Pinpoint the cell where the given text exists, returning its (x, y) midpoint coordinate. 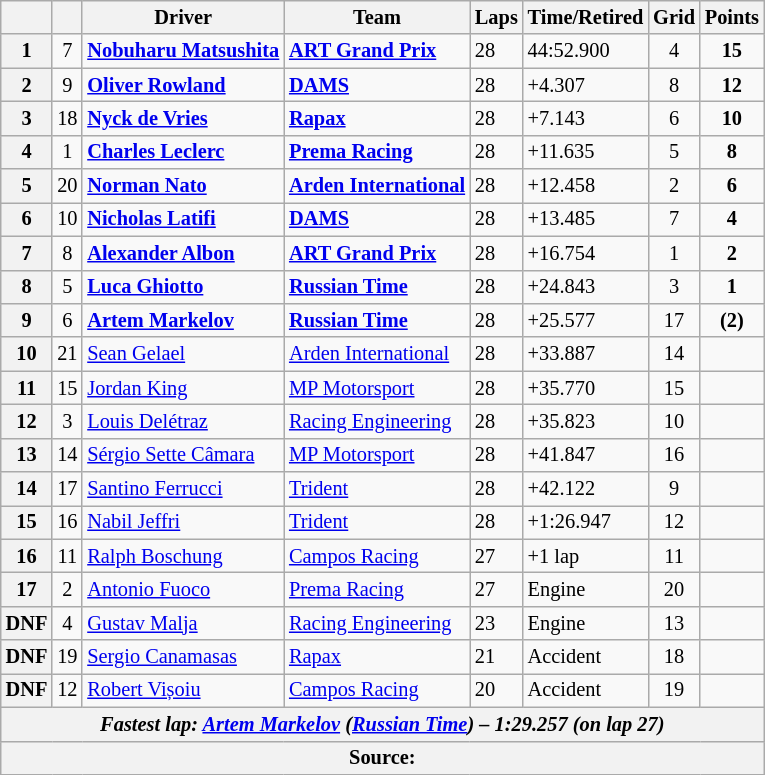
+33.887 (586, 354)
Team (377, 17)
Artem Markelov (183, 320)
+4.307 (586, 85)
Sérgio Sette Câmara (183, 455)
+11.635 (586, 152)
Norman Nato (183, 186)
+1:26.947 (586, 522)
+41.847 (586, 455)
Driver (183, 17)
(2) (732, 320)
Ralph Boschung (183, 556)
+16.754 (586, 253)
Charles Leclerc (183, 152)
Oliver Rowland (183, 85)
44:52.900 (586, 51)
Santino Ferrucci (183, 489)
Luca Ghiotto (183, 287)
+42.122 (586, 489)
Sergio Canamasas (183, 657)
+35.770 (586, 388)
+13.485 (586, 219)
+7.143 (586, 118)
Nobuharu Matsushita (183, 51)
+25.577 (586, 320)
Antonio Fuoco (183, 589)
Jordan King (183, 388)
+12.458 (586, 186)
23 (496, 623)
Fastest lap: Artem Markelov (Russian Time) – 1:29.257 (on lap 27) (382, 724)
Time/Retired (586, 17)
Robert Vișoiu (183, 690)
+35.823 (586, 421)
Nyck de Vries (183, 118)
Louis Delétraz (183, 421)
Grid (674, 17)
+24.843 (586, 287)
Source: (382, 758)
Gustav Malja (183, 623)
Nabil Jeffri (183, 522)
+1 lap (586, 556)
Alexander Albon (183, 253)
Sean Gelael (183, 354)
Nicholas Latifi (183, 219)
Laps (496, 17)
Points (732, 17)
